From the cell containing the given text, extract its center point as [X, Y] coordinate. 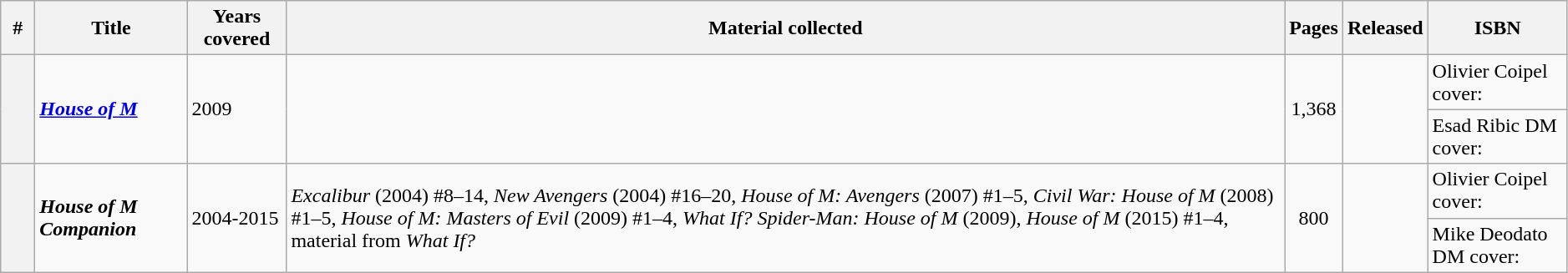
Title [111, 28]
2009 [237, 109]
House of M Companion [111, 218]
# [18, 28]
Released [1385, 28]
Material collected [785, 28]
1,368 [1314, 109]
Mike Deodato DM cover: [1497, 245]
Pages [1314, 28]
800 [1314, 218]
2004-2015 [237, 218]
House of M [111, 109]
ISBN [1497, 28]
Esad Ribic DM cover: [1497, 137]
Years covered [237, 28]
